Find where the given text appears and provide that cell's center as (x, y) coordinate. 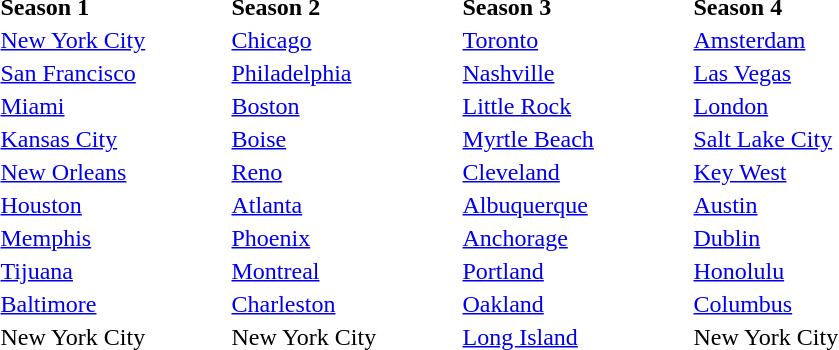
Toronto (575, 40)
Cleveland (575, 172)
Boston (344, 106)
Oakland (575, 304)
Anchorage (575, 238)
Albuquerque (575, 205)
Philadelphia (344, 73)
Boise (344, 139)
Charleston (344, 304)
Montreal (344, 271)
Myrtle Beach (575, 139)
Atlanta (344, 205)
Phoenix (344, 238)
Portland (575, 271)
Nashville (575, 73)
Reno (344, 172)
Little Rock (575, 106)
Chicago (344, 40)
